Capture the cell that displays the provided text and extract its (X, Y) central coordinate. 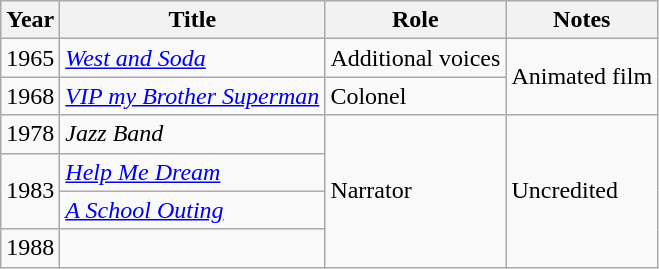
Narrator (416, 191)
1983 (30, 191)
Title (192, 20)
Role (416, 20)
1978 (30, 134)
Animated film (582, 77)
Uncredited (582, 191)
Year (30, 20)
1988 (30, 248)
1968 (30, 96)
West and Soda (192, 58)
Jazz Band (192, 134)
Help Me Dream (192, 172)
Notes (582, 20)
Colonel (416, 96)
A School Outing (192, 210)
Additional voices (416, 58)
VIP my Brother Superman (192, 96)
1965 (30, 58)
